Detect which cell encompasses the target text, then output its [x, y] center coordinate. 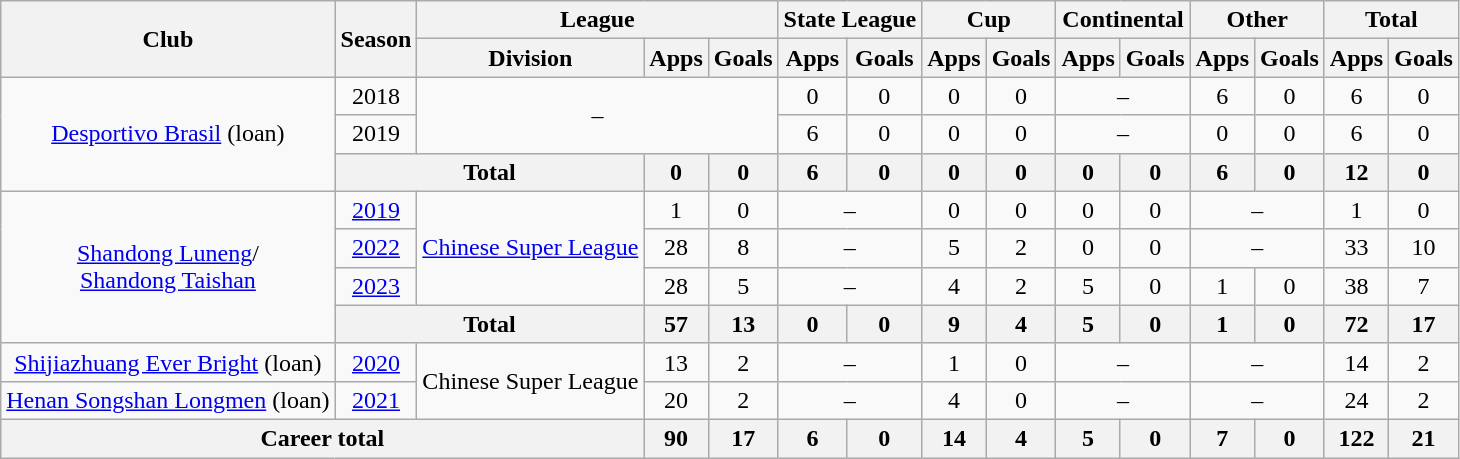
Career total [322, 438]
State League [850, 20]
Other [1257, 20]
League [598, 20]
12 [1356, 172]
8 [743, 248]
Season [376, 39]
Henan Songshan Longmen (loan) [168, 400]
Division [530, 58]
90 [676, 438]
Desportivo Brasil (loan) [168, 134]
2023 [376, 286]
72 [1356, 324]
Club [168, 39]
20 [676, 400]
9 [954, 324]
2022 [376, 248]
2021 [376, 400]
2018 [376, 96]
33 [1356, 248]
24 [1356, 400]
2020 [376, 362]
122 [1356, 438]
21 [1424, 438]
Cup [989, 20]
57 [676, 324]
Shandong Luneng/Shandong Taishan [168, 267]
Continental [1123, 20]
10 [1424, 248]
38 [1356, 286]
Shijiazhuang Ever Bright (loan) [168, 362]
